Identify which cell holds the provided text, then report its (x, y) central coordinate. 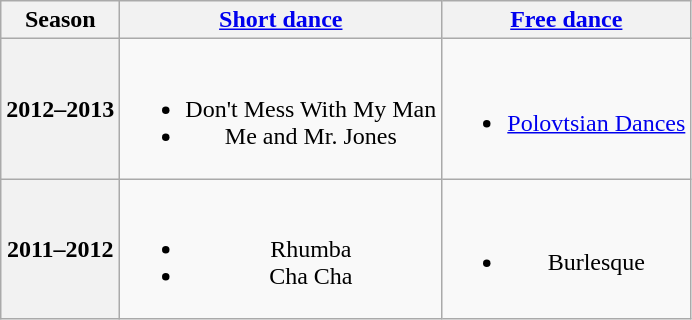
Season (60, 20)
Free dance (566, 20)
Don't Mess With My Man Me and Mr. Jones (281, 109)
2011–2012 (60, 249)
Polovtsian Dances (566, 109)
Burlesque (566, 249)
RhumbaCha Cha (281, 249)
Short dance (281, 20)
2012–2013 (60, 109)
